Pinpoint the cell where the given text exists, returning its (X, Y) midpoint coordinate. 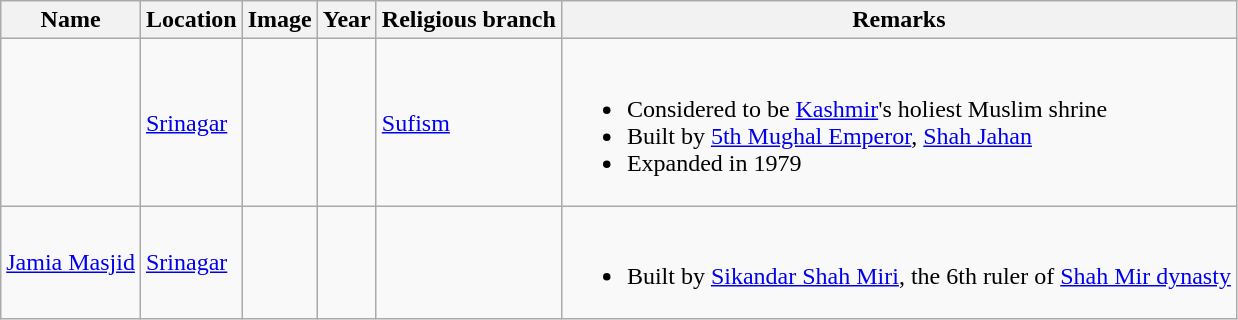
Considered to be Kashmir's holiest Muslim shrineBuilt by 5th Mughal Emperor, Shah JahanExpanded in 1979 (898, 122)
Remarks (898, 20)
Location (191, 20)
Image (280, 20)
Jamia Masjid (71, 262)
Built by Sikandar Shah Miri, the 6th ruler of Shah Mir dynasty (898, 262)
Year (346, 20)
Name (71, 20)
Religious branch (468, 20)
Sufism (468, 122)
